From the cell containing the given text, extract its center point as (X, Y) coordinate. 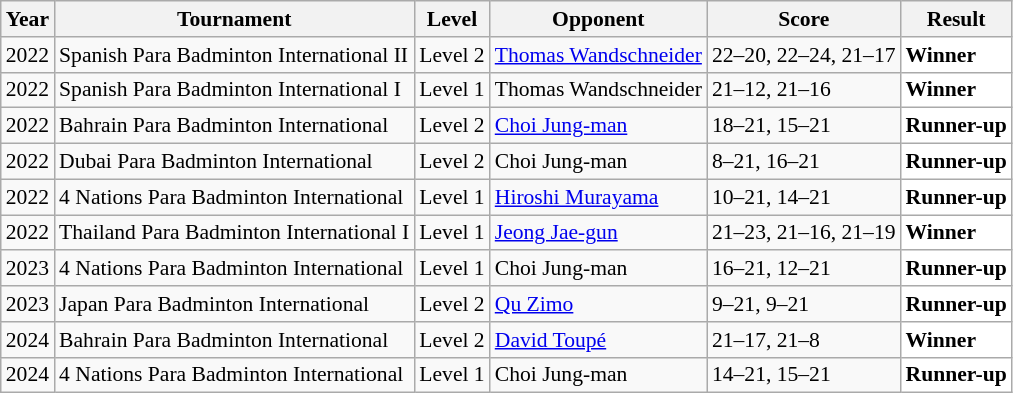
Score (804, 19)
Japan Para Badminton International (234, 304)
8–21, 16–21 (804, 162)
22–20, 22–24, 21–17 (804, 55)
Tournament (234, 19)
9–21, 9–21 (804, 304)
10–21, 14–21 (804, 197)
21–12, 21–16 (804, 90)
David Toupé (598, 340)
14–21, 15–21 (804, 375)
Opponent (598, 19)
Qu Zimo (598, 304)
Level (452, 19)
Spanish Para Badminton International I (234, 90)
Jeong Jae-gun (598, 233)
16–21, 12–21 (804, 269)
Thailand Para Badminton International I (234, 233)
21–17, 21–8 (804, 340)
21–23, 21–16, 21–19 (804, 233)
Result (956, 19)
Spanish Para Badminton International II (234, 55)
Year (28, 19)
Hiroshi Murayama (598, 197)
Dubai Para Badminton International (234, 162)
18–21, 15–21 (804, 126)
